From the cell containing the given text, extract its center point as (x, y) coordinate. 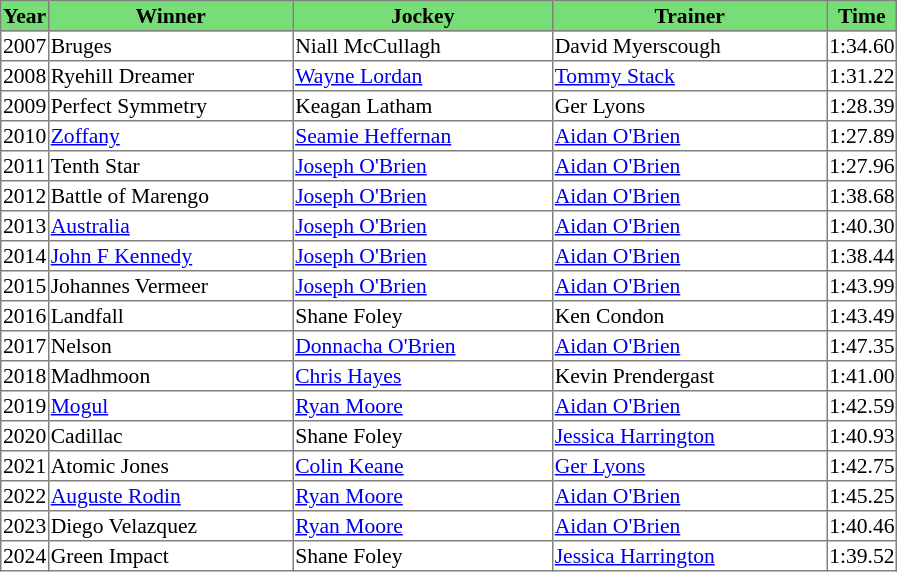
1:34.60 (862, 46)
Cadillac (170, 436)
Auguste Rodin (170, 496)
Seamie Heffernan (423, 136)
2014 (25, 256)
2018 (25, 376)
Keagan Latham (423, 106)
1:38.44 (862, 256)
Mogul (170, 406)
Trainer (689, 16)
1:38.68 (862, 196)
Green Impact (170, 556)
Madhmoon (170, 376)
1:39.52 (862, 556)
Australia (170, 226)
2011 (25, 166)
1:43.49 (862, 316)
Johannes Vermeer (170, 286)
1:27.96 (862, 166)
Bruges (170, 46)
Niall McCullagh (423, 46)
Battle of Marengo (170, 196)
1:27.89 (862, 136)
Colin Keane (423, 466)
2010 (25, 136)
2016 (25, 316)
Jockey (423, 16)
Chris Hayes (423, 376)
Tenth Star (170, 166)
1:31.22 (862, 76)
David Myerscough (689, 46)
2023 (25, 526)
1:40.93 (862, 436)
2024 (25, 556)
2007 (25, 46)
1:45.25 (862, 496)
Ryehill Dreamer (170, 76)
1:43.99 (862, 286)
Tommy Stack (689, 76)
2019 (25, 406)
Kevin Prendergast (689, 376)
1:47.35 (862, 346)
1:40.30 (862, 226)
Nelson (170, 346)
Ken Condon (689, 316)
Diego Velazquez (170, 526)
Donnacha O'Brien (423, 346)
Perfect Symmetry (170, 106)
2009 (25, 106)
Landfall (170, 316)
2020 (25, 436)
2022 (25, 496)
2013 (25, 226)
2017 (25, 346)
Time (862, 16)
2012 (25, 196)
Winner (170, 16)
Zoffany (170, 136)
2015 (25, 286)
Atomic Jones (170, 466)
2021 (25, 466)
1:41.00 (862, 376)
Year (25, 16)
1:28.39 (862, 106)
1:42.59 (862, 406)
Wayne Lordan (423, 76)
John F Kennedy (170, 256)
1:42.75 (862, 466)
2008 (25, 76)
1:40.46 (862, 526)
